Locate the cell with the specified text and output its [X, Y] center coordinate. 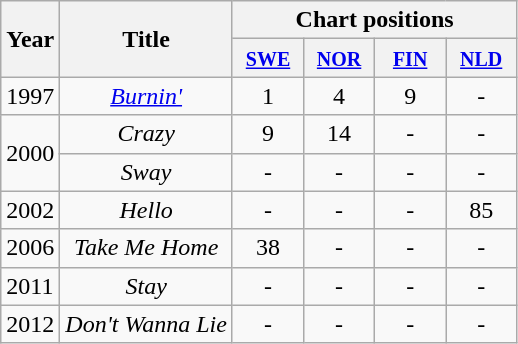
Take Me Home [146, 248]
Stay [146, 286]
Chart positions [374, 20]
2006 [30, 248]
Year [30, 39]
NLD [482, 58]
2000 [30, 153]
1997 [30, 96]
38 [268, 248]
Don't Wanna Lie [146, 324]
1 [268, 96]
NOR [340, 58]
Hello [146, 210]
2002 [30, 210]
Title [146, 39]
Burnin' [146, 96]
4 [340, 96]
Sway [146, 172]
Crazy [146, 134]
2011 [30, 286]
FIN [410, 58]
2012 [30, 324]
SWE [268, 58]
14 [340, 134]
85 [482, 210]
